Scan for the cell matching the given text and deliver its (X, Y) coordinate at center. 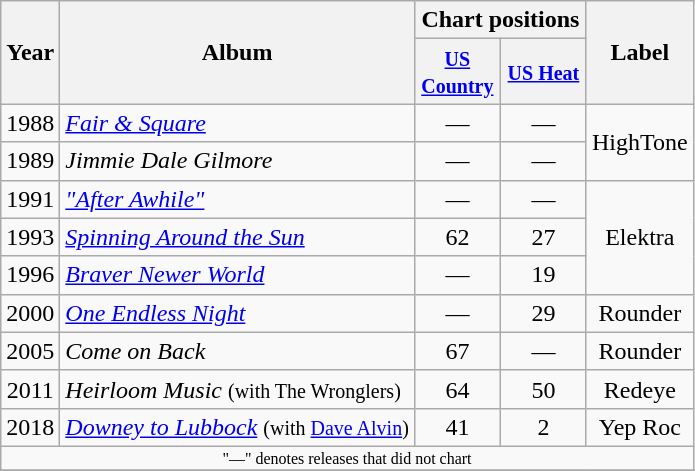
Spinning Around the Sun (238, 237)
Year (30, 52)
Chart positions (500, 20)
US Heat (543, 72)
HighTone (640, 142)
1993 (30, 237)
Elektra (640, 237)
2018 (30, 427)
Jimmie Dale Gilmore (238, 161)
67 (457, 351)
1991 (30, 199)
2011 (30, 389)
"After Awhile" (238, 199)
2005 (30, 351)
64 (457, 389)
19 (543, 275)
Yep Roc (640, 427)
2000 (30, 313)
Album (238, 52)
Fair & Square (238, 123)
Heirloom Music (with The Wronglers) (238, 389)
Downey to Lubbock (with Dave Alvin) (238, 427)
2 (543, 427)
1996 (30, 275)
41 (457, 427)
50 (543, 389)
62 (457, 237)
Braver Newer World (238, 275)
29 (543, 313)
1988 (30, 123)
Redeye (640, 389)
Label (640, 52)
1989 (30, 161)
One Endless Night (238, 313)
27 (543, 237)
"—" denotes releases that did not chart (347, 458)
US Country (457, 72)
Come on Back (238, 351)
